Return (x, y) of the center of cell containing provided text 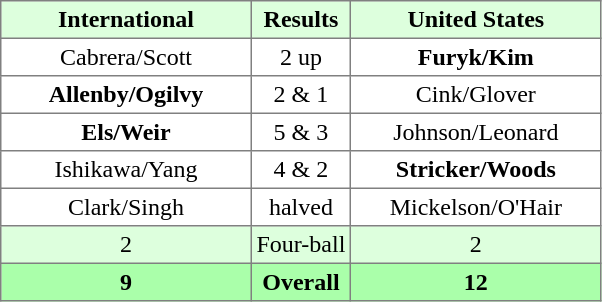
Mickelson/O'Hair (476, 207)
Overall (300, 282)
Allenby/Ogilvy (126, 95)
Results (300, 20)
halved (300, 207)
5 & 3 (300, 132)
Clark/Singh (126, 207)
Johnson/Leonard (476, 132)
9 (126, 282)
Cink/Glover (476, 95)
Ishikawa/Yang (126, 170)
International (126, 20)
Els/Weir (126, 132)
12 (476, 282)
4 & 2 (300, 170)
Cabrera/Scott (126, 57)
Four-ball (300, 245)
2 up (300, 57)
2 & 1 (300, 95)
Furyk/Kim (476, 57)
Stricker/Woods (476, 170)
United States (476, 20)
